Find where the given text appears and provide that cell's center as [x, y] coordinate. 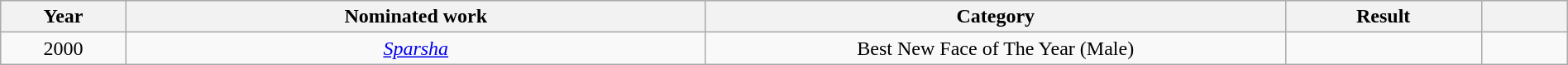
Year [64, 17]
Result [1383, 17]
2000 [64, 48]
Nominated work [415, 17]
Best New Face of The Year (Male) [996, 48]
Sparsha [415, 48]
Category [996, 17]
